Locate the cell with the specified text and output its [X, Y] center coordinate. 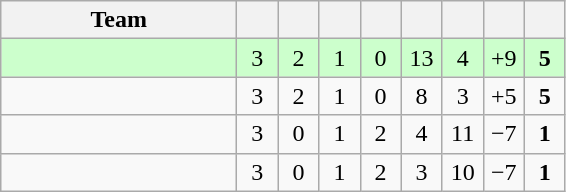
10 [462, 172]
+9 [504, 58]
11 [462, 134]
Team [119, 20]
8 [422, 96]
13 [422, 58]
+5 [504, 96]
